Return (X, Y) of the center of cell containing provided text 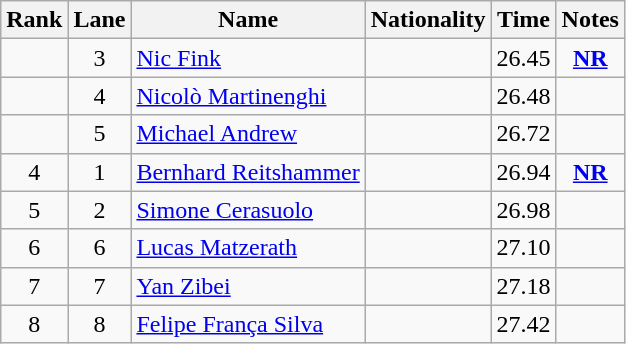
26.45 (524, 58)
1 (100, 172)
Rank (34, 20)
Notes (590, 20)
Yan Zibei (248, 286)
Bernhard Reitshammer (248, 172)
2 (100, 210)
26.98 (524, 210)
Lane (100, 20)
Nicolò Martinenghi (248, 96)
Time (524, 20)
Lucas Matzerath (248, 248)
26.48 (524, 96)
Simone Cerasuolo (248, 210)
26.94 (524, 172)
27.42 (524, 324)
3 (100, 58)
27.18 (524, 286)
26.72 (524, 134)
Michael Andrew (248, 134)
27.10 (524, 248)
Nic Fink (248, 58)
Name (248, 20)
Nationality (428, 20)
Felipe França Silva (248, 324)
